Identify which cell holds the provided text, then report its [X, Y] central coordinate. 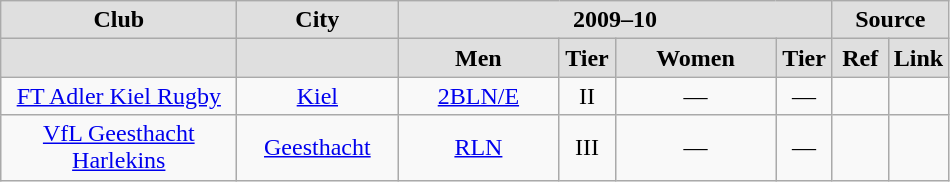
Source [890, 20]
III [587, 148]
FT Adler Kiel Rugby [119, 96]
City [318, 20]
2BLN/E [478, 96]
Club [119, 20]
2009–10 [615, 20]
Men [478, 58]
II [587, 96]
Kiel [318, 96]
Geesthacht [318, 148]
VfL Geesthacht Harlekins [119, 148]
Women [696, 58]
Ref [860, 58]
Link [918, 58]
RLN [478, 148]
